Output the [x, y] coordinate of the center of the cell containing the given text.  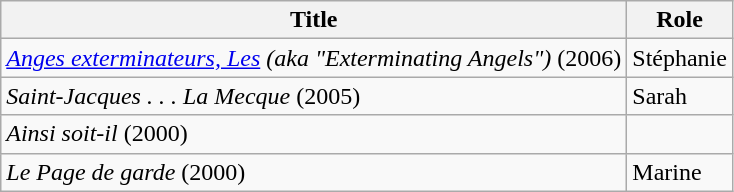
Role [680, 20]
Ainsi soit-il (2000) [314, 134]
Sarah [680, 96]
Saint-Jacques . . . La Mecque (2005) [314, 96]
Le Page de garde (2000) [314, 172]
Title [314, 20]
Stéphanie [680, 58]
Anges exterminateurs, Les (aka "Exterminating Angels") (2006) [314, 58]
Marine [680, 172]
